Extract the [X, Y] coordinate from the center of the cell holding the provided text.  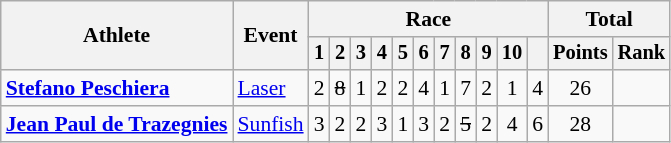
Race [429, 19]
10 [512, 54]
Total [609, 19]
Sunfish [271, 124]
9 [486, 54]
Points [580, 54]
Jean Paul de Trazegnies [117, 124]
Laser [271, 88]
Rank [642, 54]
Stefano Peschiera [117, 88]
Event [271, 36]
26 [580, 88]
28 [580, 124]
Athlete [117, 36]
